From the cell containing the given text, extract its center point as (x, y) coordinate. 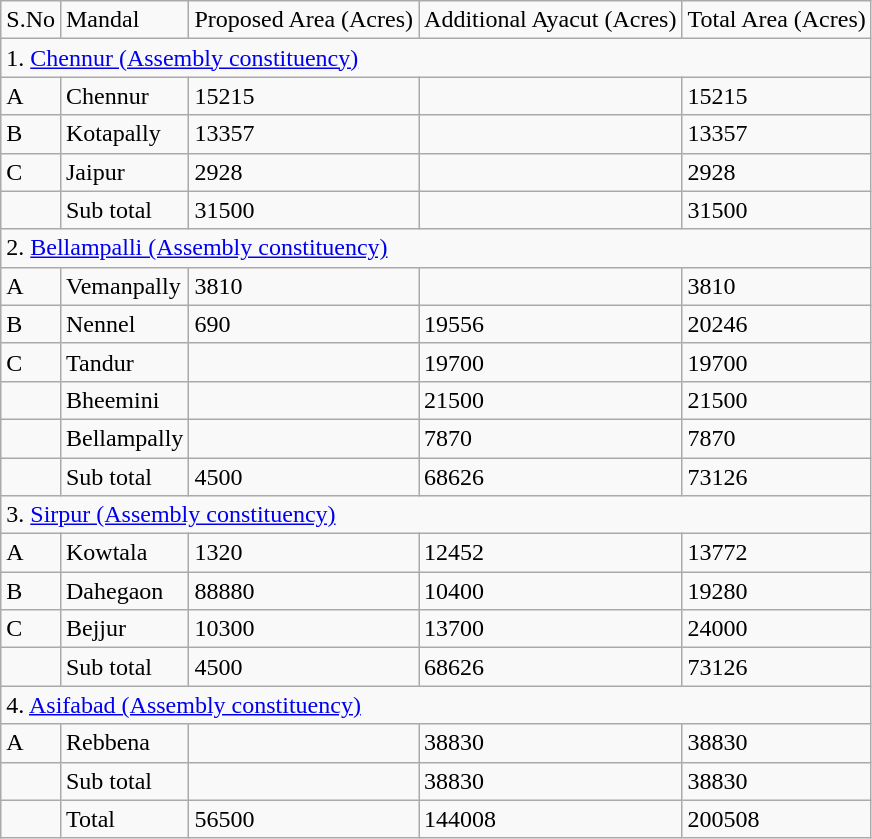
1320 (304, 553)
10300 (304, 629)
Proposed Area (Acres) (304, 20)
Rebbena (124, 743)
19280 (776, 591)
1. Chennur (Assembly constituency) (436, 58)
13772 (776, 553)
Vemanpally (124, 286)
2. Bellampalli (Assembly constituency) (436, 248)
19556 (550, 324)
56500 (304, 819)
4. Asifabad (Assembly constituency) (436, 705)
20246 (776, 324)
Total Area (Acres) (776, 20)
144008 (550, 819)
Bejjur (124, 629)
Bheemini (124, 400)
Kotapally (124, 134)
Additional Ayacut (Acres) (550, 20)
10400 (550, 591)
S.No (31, 20)
Dahegaon (124, 591)
3. Sirpur (Assembly constituency) (436, 515)
Chennur (124, 96)
200508 (776, 819)
Mandal (124, 20)
12452 (550, 553)
690 (304, 324)
13700 (550, 629)
Tandur (124, 362)
Kowtala (124, 553)
Jaipur (124, 172)
Total (124, 819)
Nennel (124, 324)
24000 (776, 629)
Bellampally (124, 438)
88880 (304, 591)
